Output the (x, y) coordinate of the center of the cell containing the given text.  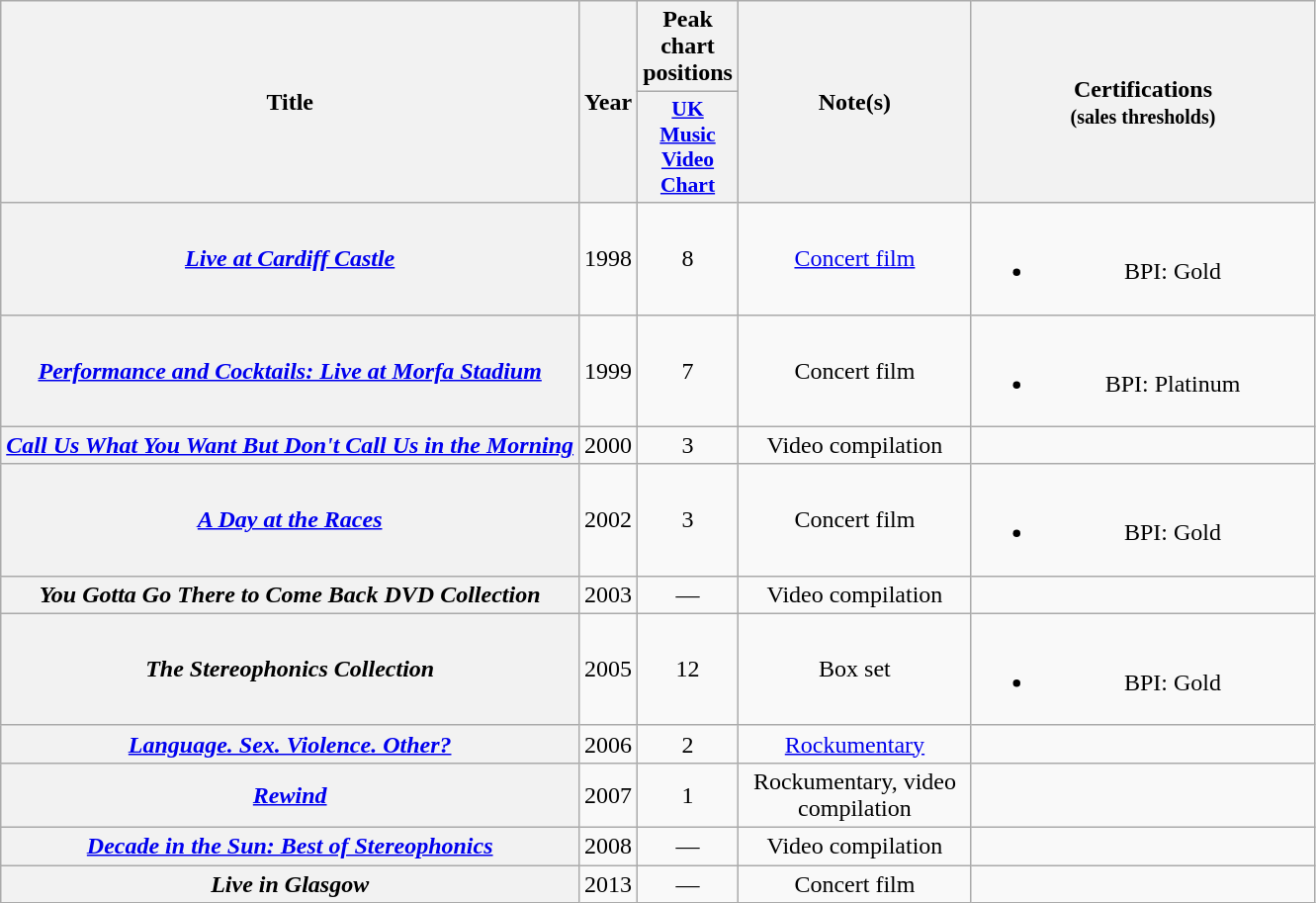
Rockumentary, video compilation (854, 795)
2008 (609, 846)
BPI: Platinum (1143, 370)
Peak chart positions (688, 46)
1 (688, 795)
Call Us What You Want But Don't Call Us in the Morning (291, 445)
Box set (854, 669)
12 (688, 669)
2002 (609, 520)
Certifications(sales thresholds) (1143, 102)
1999 (609, 370)
Rewind (291, 795)
Language. Sex. Violence. Other? (291, 744)
Decade in the Sun: Best of Stereophonics (291, 846)
A Day at the Races (291, 520)
Live at Cardiff Castle (291, 259)
2013 (609, 883)
2 (688, 744)
2003 (609, 594)
7 (688, 370)
2006 (609, 744)
Year (609, 102)
UK Music Video Chart (688, 147)
Performance and Cocktails: Live at Morfa Stadium (291, 370)
2005 (609, 669)
Rockumentary (854, 744)
The Stereophonics Collection (291, 669)
1998 (609, 259)
Note(s) (854, 102)
2000 (609, 445)
8 (688, 259)
2007 (609, 795)
You Gotta Go There to Come Back DVD Collection (291, 594)
Title (291, 102)
Live in Glasgow (291, 883)
